Output the (X, Y) coordinate of the center of the cell containing the given text.  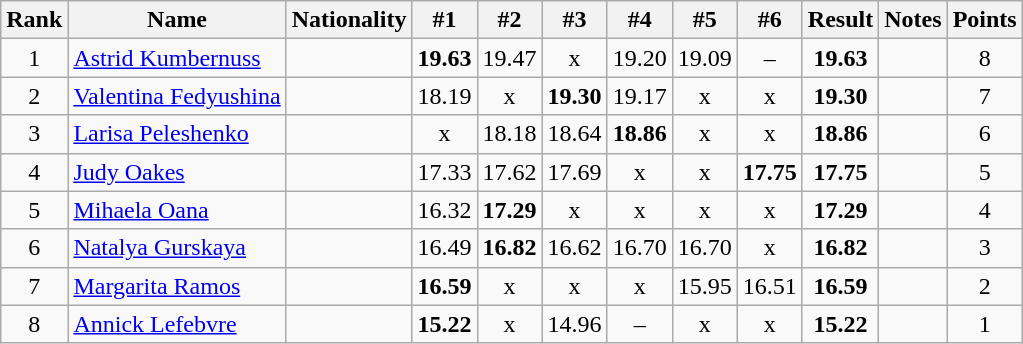
19.09 (704, 58)
Notes (913, 20)
16.32 (444, 210)
Points (984, 20)
Name (177, 20)
18.64 (574, 134)
15.95 (704, 286)
19.47 (510, 58)
17.69 (574, 172)
#3 (574, 20)
19.20 (640, 58)
Mihaela Oana (177, 210)
Result (840, 20)
17.33 (444, 172)
17.62 (510, 172)
16.62 (574, 248)
Judy Oakes (177, 172)
Margarita Ramos (177, 286)
16.49 (444, 248)
Annick Lefebvre (177, 324)
#2 (510, 20)
18.18 (510, 134)
Valentina Fedyushina (177, 96)
Rank (34, 20)
18.19 (444, 96)
Nationality (349, 20)
Larisa Peleshenko (177, 134)
#1 (444, 20)
Natalya Gurskaya (177, 248)
14.96 (574, 324)
19.17 (640, 96)
#4 (640, 20)
16.51 (770, 286)
#6 (770, 20)
#5 (704, 20)
Astrid Kumbernuss (177, 58)
